Provide the (X, Y) coordinate of the cell's center where the given text is located.  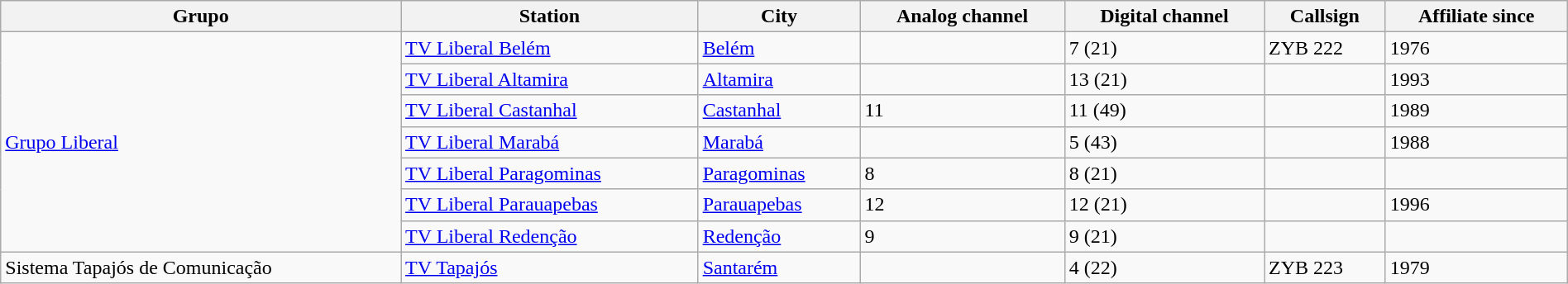
Digital channel (1164, 17)
1979 (1476, 267)
TV Tapajós (550, 267)
8 (21) (1164, 173)
Grupo Liberal (201, 142)
Altamira (779, 79)
Grupo (201, 17)
12 (963, 205)
Castanhal (779, 111)
TV Liberal Parauapebas (550, 205)
Parauapebas (779, 205)
Paragominas (779, 173)
Analog channel (963, 17)
9 (21) (1164, 236)
11 (49) (1164, 111)
ZYB 223 (1325, 267)
8 (963, 173)
9 (963, 236)
11 (963, 111)
1989 (1476, 111)
4 (22) (1164, 267)
TV Liberal Marabá (550, 142)
TV Liberal Altamira (550, 79)
Station (550, 17)
Callsign (1325, 17)
Santarém (779, 267)
5 (43) (1164, 142)
TV Liberal Belém (550, 48)
7 (21) (1164, 48)
Sistema Tapajós de Comunicação (201, 267)
Redenção (779, 236)
1976 (1476, 48)
1996 (1476, 205)
Belém (779, 48)
13 (21) (1164, 79)
City (779, 17)
Marabá (779, 142)
TV Liberal Redenção (550, 236)
Affiliate since (1476, 17)
1988 (1476, 142)
TV Liberal Paragominas (550, 173)
1993 (1476, 79)
TV Liberal Castanhal (550, 111)
12 (21) (1164, 205)
ZYB 222 (1325, 48)
